For the text-containing cell, return its midpoint in [X, Y] coordinate format. 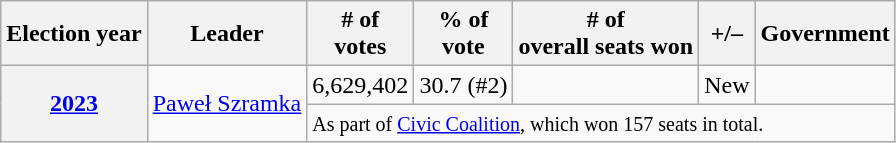
Paweł Szramka [227, 104]
# ofoverall seats won [606, 34]
# ofvotes [360, 34]
Government [825, 34]
% ofvote [464, 34]
As part of Civic Coalition, which won 157 seats in total. [602, 123]
Election year [74, 34]
Leader [227, 34]
6,629,402 [360, 85]
+/– [727, 34]
2023 [74, 104]
New [727, 85]
30.7 (#2) [464, 85]
